Extract the (x, y) coordinate from the center of the cell holding the provided text.  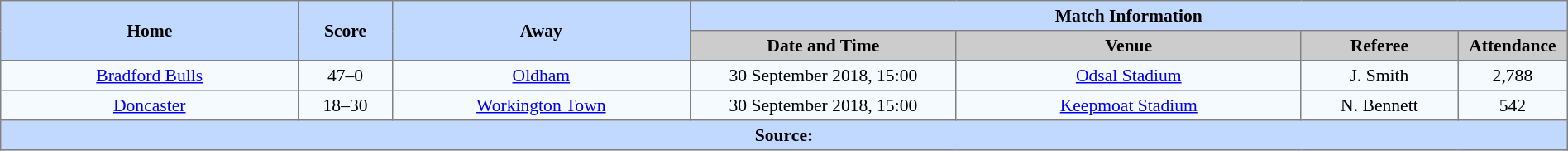
Doncaster (150, 105)
Home (150, 31)
Bradford Bulls (150, 75)
Score (346, 31)
Date and Time (823, 46)
Venue (1128, 46)
18–30 (346, 105)
Workington Town (541, 105)
47–0 (346, 75)
Referee (1379, 46)
Source: (784, 135)
Away (541, 31)
Odsal Stadium (1128, 75)
N. Bennett (1379, 105)
2,788 (1513, 75)
542 (1513, 105)
Keepmoat Stadium (1128, 105)
Oldham (541, 75)
Attendance (1513, 46)
Match Information (1128, 16)
J. Smith (1379, 75)
